Return (x, y) of the center of cell containing provided text 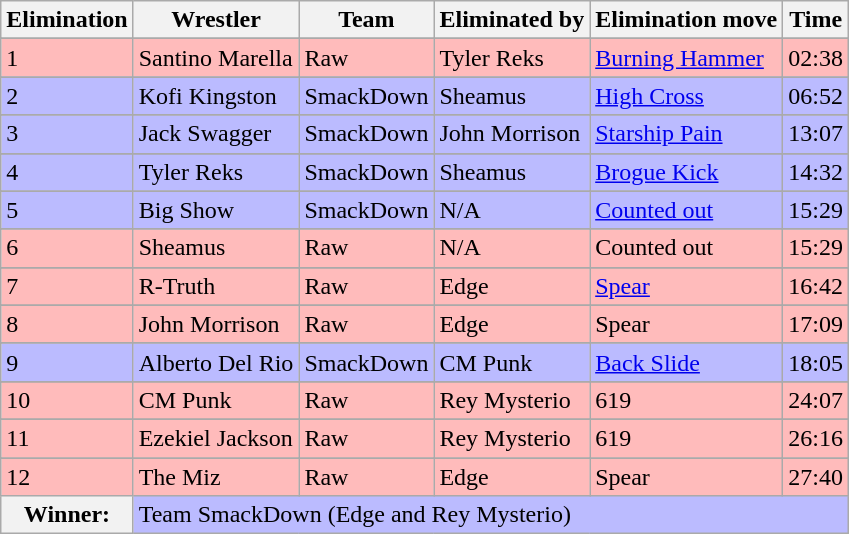
5 (67, 210)
8 (67, 324)
Brogue Kick (686, 172)
9 (67, 362)
17:09 (816, 324)
Back Slide (686, 362)
12 (67, 477)
2 (67, 96)
1 (67, 58)
6 (67, 248)
24:07 (816, 400)
Ezekiel Jackson (216, 438)
Starship Pain (686, 134)
3 (67, 134)
11 (67, 438)
14:32 (816, 172)
Burning Hammer (686, 58)
High Cross (686, 96)
Team (366, 20)
02:38 (816, 58)
Wrestler (216, 20)
18:05 (816, 362)
Jack Swagger (216, 134)
27:40 (816, 477)
7 (67, 286)
16:42 (816, 286)
Elimination (67, 20)
26:16 (816, 438)
Alberto Del Rio (216, 362)
The Miz (216, 477)
Eliminated by (512, 20)
Big Show (216, 210)
Kofi Kingston (216, 96)
13:07 (816, 134)
4 (67, 172)
Winner: (67, 515)
10 (67, 400)
Time (816, 20)
06:52 (816, 96)
Team SmackDown (Edge and Rey Mysterio) (490, 515)
Elimination move (686, 20)
Santino Marella (216, 58)
R-Truth (216, 286)
